For the text-containing cell, return its midpoint in (x, y) coordinate format. 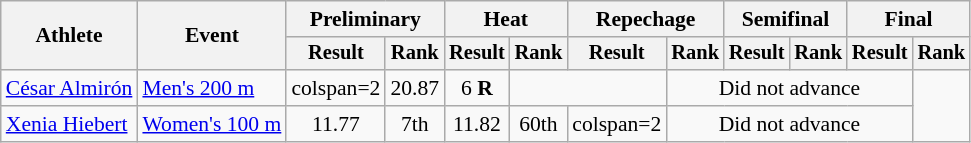
Preliminary (365, 19)
Athlete (70, 36)
Final (908, 19)
60th (539, 124)
César Almirón (70, 88)
Repechage (646, 19)
20.87 (414, 88)
11.82 (477, 124)
Heat (506, 19)
11.77 (336, 124)
Women's 100 m (212, 124)
Event (212, 36)
Men's 200 m (212, 88)
7th (414, 124)
6 R (477, 88)
Semifinal (786, 19)
Xenia Hiebert (70, 124)
